Search for the cell housing the specified text and yield its [X, Y] center coordinate. 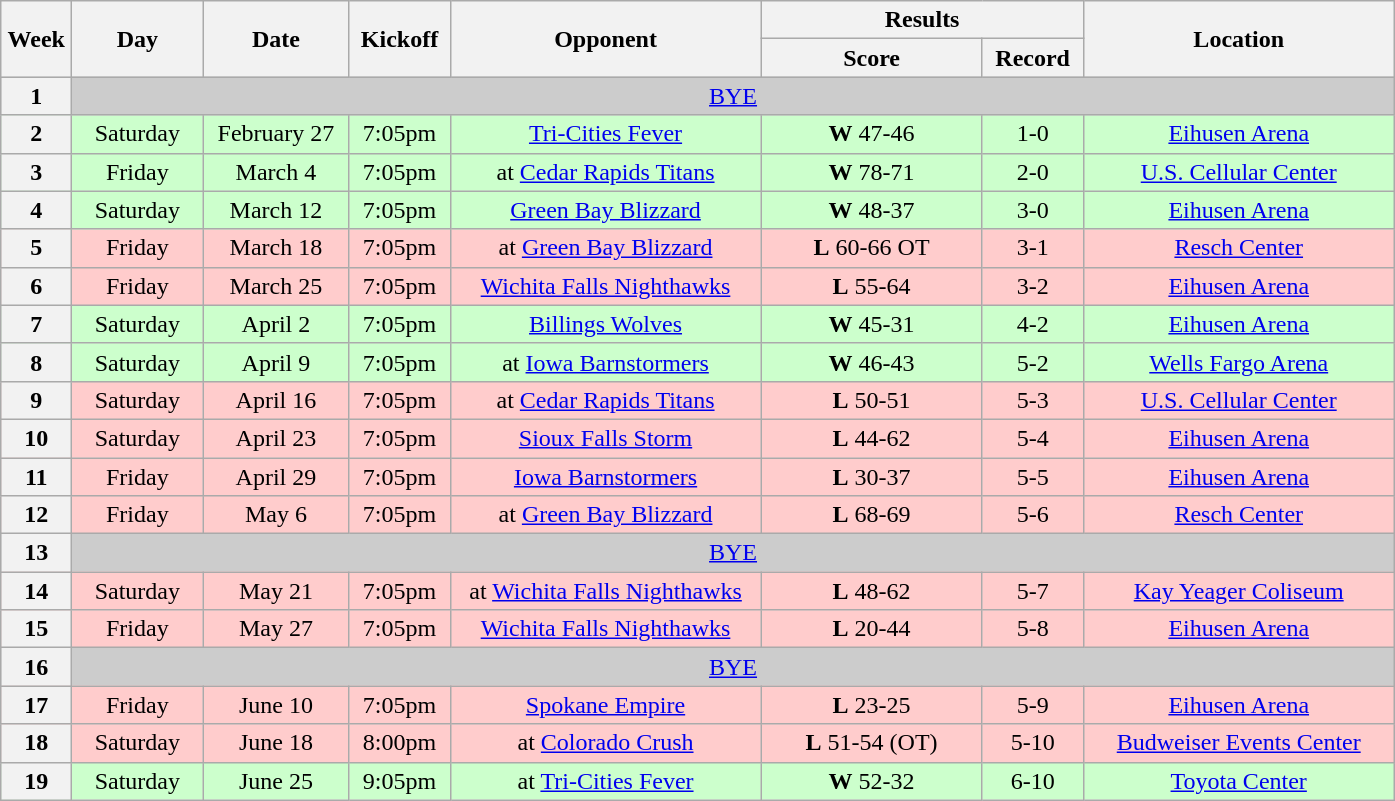
Record [1032, 58]
2 [36, 134]
Kickoff [400, 39]
L 55-64 [872, 286]
5-8 [1032, 629]
17 [36, 705]
3-1 [1032, 248]
Billings Wolves [606, 324]
8 [36, 362]
March 4 [276, 172]
Day [138, 39]
at Colorado Crush [606, 743]
L 23-25 [872, 705]
Sioux Falls Storm [606, 438]
9 [36, 400]
12 [36, 515]
June 18 [276, 743]
W 78-71 [872, 172]
7 [36, 324]
Tri-Cities Fever [606, 134]
Kay Yeager Coliseum [1238, 591]
8:00pm [400, 743]
15 [36, 629]
April 16 [276, 400]
May 6 [276, 515]
Location [1238, 39]
5-4 [1032, 438]
L 30-37 [872, 477]
April 29 [276, 477]
3-0 [1032, 210]
11 [36, 477]
L 20-44 [872, 629]
3-2 [1032, 286]
April 2 [276, 324]
March 18 [276, 248]
at Tri-Cities Fever [606, 781]
Iowa Barnstormers [606, 477]
L 60-66 OT [872, 248]
Results [922, 20]
Wells Fargo Arena [1238, 362]
L 68-69 [872, 515]
W 45-31 [872, 324]
at Wichita Falls Nighthawks [606, 591]
Green Bay Blizzard [606, 210]
March 25 [276, 286]
5-2 [1032, 362]
1 [36, 96]
6-10 [1032, 781]
April 9 [276, 362]
14 [36, 591]
May 27 [276, 629]
Opponent [606, 39]
Date [276, 39]
Week [36, 39]
16 [36, 667]
L 50-51 [872, 400]
June 25 [276, 781]
5 [36, 248]
4-2 [1032, 324]
5-9 [1032, 705]
5-3 [1032, 400]
W 48-37 [872, 210]
Spokane Empire [606, 705]
at Iowa Barnstormers [606, 362]
1-0 [1032, 134]
3 [36, 172]
February 27 [276, 134]
W 47-46 [872, 134]
18 [36, 743]
June 10 [276, 705]
5-10 [1032, 743]
W 52-32 [872, 781]
L 44-62 [872, 438]
May 21 [276, 591]
Score [872, 58]
L 51-54 (OT) [872, 743]
5-6 [1032, 515]
19 [36, 781]
4 [36, 210]
2-0 [1032, 172]
5-5 [1032, 477]
Toyota Center [1238, 781]
13 [36, 553]
March 12 [276, 210]
Budweiser Events Center [1238, 743]
10 [36, 438]
9:05pm [400, 781]
5-7 [1032, 591]
W 46-43 [872, 362]
April 23 [276, 438]
L 48-62 [872, 591]
6 [36, 286]
